Locate the cell with the specified text and output its [x, y] center coordinate. 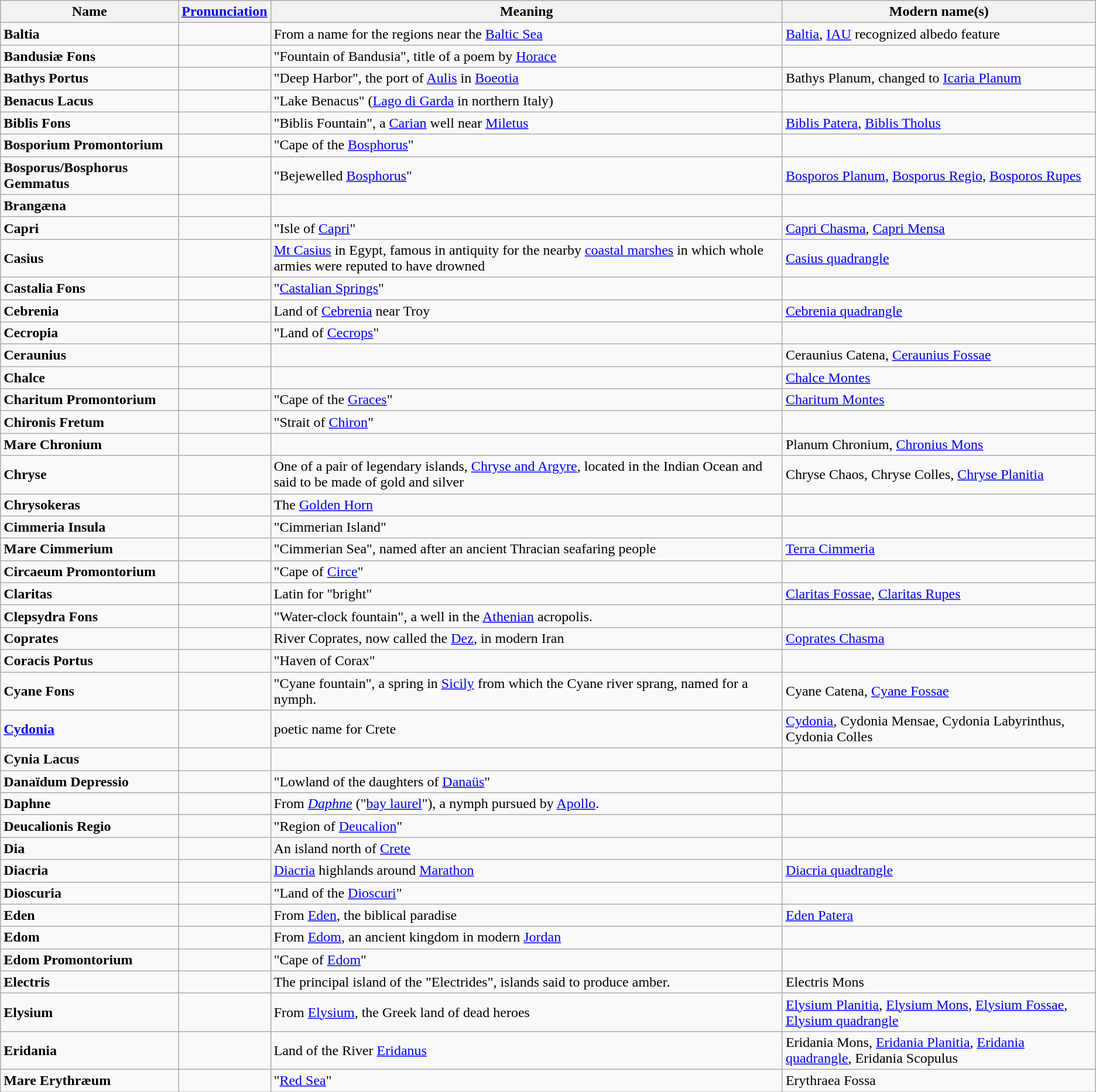
Chalce Montes [939, 378]
Erythraea Fossa [939, 1080]
Danaïdum Depressio [90, 782]
Mare Erythræum [90, 1080]
Bosporos Planum, Bosporus Regio, Bosporos Rupes [939, 176]
"Deep Harbor", the port of Aulis in Boeotia [526, 78]
"Cyane fountain", a spring in Sicily from which the Cyane river sprang, named for a nymph. [526, 691]
The Golden Horn [526, 505]
"Cape of Circe" [526, 571]
Coprates Chasma [939, 638]
Cydonia, Cydonia Mensae, Cydonia Labyrinthus, Cydonia Colles [939, 730]
Latin for "bright" [526, 594]
From a name for the regions near the Baltic Sea [526, 34]
"Bejewelled Bosphorus" [526, 176]
Bathys Planum, changed to Icaria Planum [939, 78]
Coracis Portus [90, 660]
Electris [90, 982]
Planum Chronium, Chronius Mons [939, 444]
Circaeum Promontorium [90, 571]
Baltia, IAU recognized albedo feature [939, 34]
Baltia [90, 34]
Diacria quadrangle [939, 871]
"Lowland of the daughters of Danaüs" [526, 782]
"Cimmerian Island" [526, 527]
Dia [90, 848]
Benacus Lacus [90, 101]
Brangæna [90, 206]
From Edom, an ancient kingdom in modern Jordan [526, 937]
"Strait of Chiron" [526, 422]
Chryse Chaos, Chryse Colles, Chryse Planitia [939, 474]
Edom Promontorium [90, 960]
Modern name(s) [939, 12]
Claritas Fossae, Claritas Rupes [939, 594]
Edom [90, 937]
Eden Patera [939, 915]
Clepsydra Fons [90, 616]
"Biblis Fountain", a Carian well near Miletus [526, 123]
Coprates [90, 638]
"Land of the Dioscuri" [526, 893]
"Cape of the Graces" [526, 400]
"Cape of Edom" [526, 960]
Chironis Fretum [90, 422]
Deucalionis Regio [90, 826]
Cydonia [90, 730]
River Coprates, now called the Dez, in modern Iran [526, 638]
Land of Cebrenia near Troy [526, 311]
From Eden, the biblical paradise [526, 915]
Diacria highlands around Marathon [526, 871]
Ceraunius Catena, Ceraunius Fossae [939, 355]
Casius [90, 258]
Charitum Montes [939, 400]
"Cape of the Bosphorus" [526, 145]
Cecropia [90, 333]
Chryse [90, 474]
Claritas [90, 594]
Ceraunius [90, 355]
Eden [90, 915]
Cyane Catena, Cyane Fossae [939, 691]
Mt Casius in Egypt, famous in antiquity for the nearby coastal marshes in which whole armies were reputed to have drowned [526, 258]
Elysium Planitia, Elysium Mons, Elysium Fossae, Elysium quadrangle [939, 1012]
Elysium [90, 1012]
Casius quadrangle [939, 258]
Capri [90, 228]
Mare Chronium [90, 444]
Eridania Mons, Eridania Planitia, Eridania quadrangle, Eridania Scopulus [939, 1050]
Eridania [90, 1050]
"Cimmerian Sea", named after an ancient Thracian seafaring people [526, 549]
Biblis Patera, Biblis Tholus [939, 123]
Biblis Fons [90, 123]
Charitum Promontorium [90, 400]
Pronunciation [225, 12]
Land of the River Eridanus [526, 1050]
"Fountain of Bandusia", title of a poem by Horace [526, 56]
Electris Mons [939, 982]
Chalce [90, 378]
From Daphne ("bay laurel"), a nymph pursued by Apollo. [526, 804]
Terra Cimmeria [939, 549]
"Red Sea" [526, 1080]
Cynia Lacus [90, 759]
poetic name for Crete [526, 730]
Meaning [526, 12]
Bathys Portus [90, 78]
The principal island of the "Electrides", islands said to produce amber. [526, 982]
Capri Chasma, Capri Mensa [939, 228]
An island north of Crete [526, 848]
Cyane Fons [90, 691]
Cimmeria Insula [90, 527]
Castalia Fons [90, 288]
One of a pair of legendary islands, Chryse and Argyre, located in the Indian Ocean and said to be made of gold and silver [526, 474]
"Castalian Springs" [526, 288]
From Elysium, the Greek land of dead heroes [526, 1012]
Bosporus/Bosphorus Gemmatus [90, 176]
Name [90, 12]
Cebrenia quadrangle [939, 311]
"Lake Benacus" (Lago di Garda in northern Italy) [526, 101]
Diacria [90, 871]
Daphne [90, 804]
Chrysokeras [90, 505]
Mare Cimmerium [90, 549]
Bandusiæ Fons [90, 56]
"Haven of Corax" [526, 660]
Bosporium Promontorium [90, 145]
Cebrenia [90, 311]
"Isle of Capri" [526, 228]
Dioscuria [90, 893]
"Region of Deucalion" [526, 826]
"Land of Cecrops" [526, 333]
"Water-clock fountain", a well in the Athenian acropolis. [526, 616]
